For the text-containing cell, return its midpoint in [x, y] coordinate format. 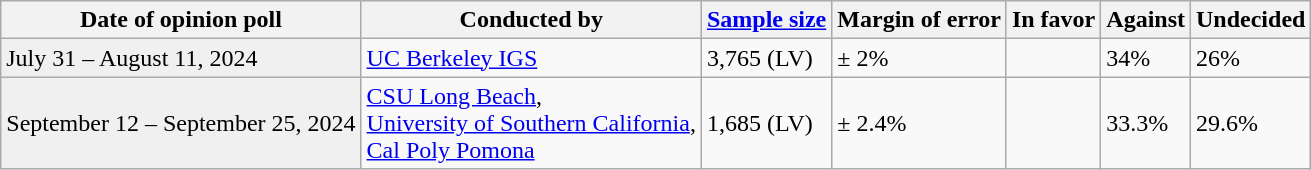
26% [1251, 58]
29.6% [1251, 123]
Undecided [1251, 20]
33.3% [1146, 123]
± 2% [920, 58]
Against [1146, 20]
CSU Long Beach,University of Southern California,Cal Poly Pomona [531, 123]
Date of opinion poll [181, 20]
1,685 (LV) [766, 123]
September 12 – September 25, 2024 [181, 123]
UC Berkeley IGS [531, 58]
July 31 – August 11, 2024 [181, 58]
3,765 (LV) [766, 58]
Sample size [766, 20]
Margin of error [920, 20]
In favor [1053, 20]
Conducted by [531, 20]
± 2.4% [920, 123]
34% [1146, 58]
